Detect which cell encompasses the target text, then output its (X, Y) center coordinate. 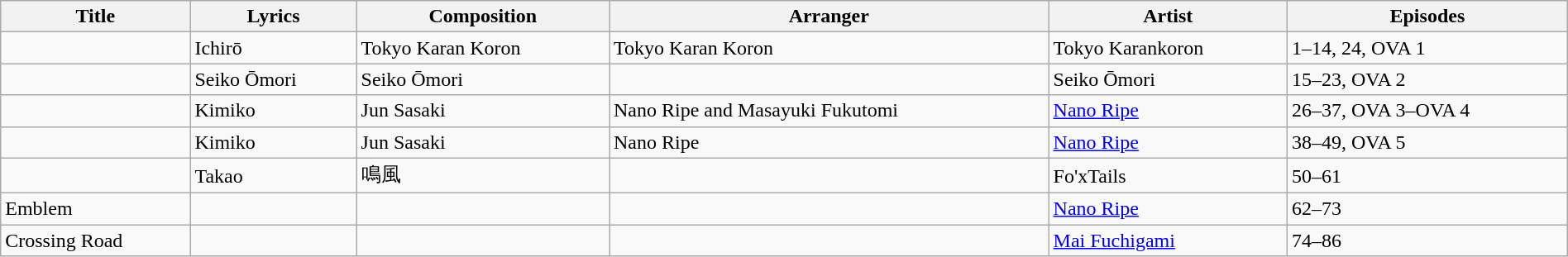
Takao (273, 175)
Artist (1168, 17)
62–73 (1427, 209)
74–86 (1427, 240)
50–61 (1427, 175)
Fo'xTails (1168, 175)
Crossing Road (96, 240)
Emblem (96, 209)
Composition (483, 17)
1–14, 24, OVA 1 (1427, 48)
Title (96, 17)
Arranger (829, 17)
38–49, OVA 5 (1427, 142)
26–37, OVA 3–OVA 4 (1427, 111)
鳴風 (483, 175)
Mai Fuchigami (1168, 240)
15–23, OVA 2 (1427, 79)
Nano Ripe and Masayuki Fukutomi (829, 111)
Ichirō (273, 48)
Lyrics (273, 17)
Tokyo Karankoron (1168, 48)
Episodes (1427, 17)
